Provide the [x, y] coordinate of the cell's center where the given text is located.  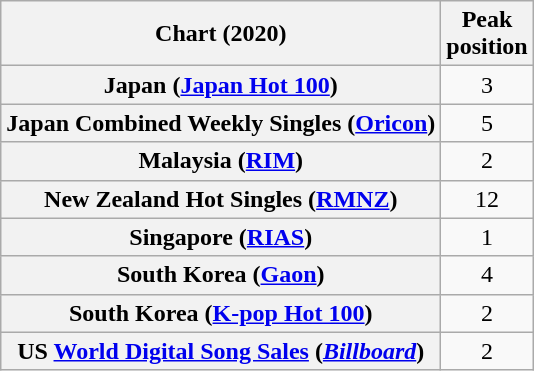
5 [487, 123]
New Zealand Hot Singles (RMNZ) [221, 199]
1 [487, 237]
Peakposition [487, 34]
Chart (2020) [221, 34]
Japan Combined Weekly Singles (Oricon) [221, 123]
Singapore (RIAS) [221, 237]
South Korea (K-pop Hot 100) [221, 313]
3 [487, 85]
Malaysia (RIM) [221, 161]
12 [487, 199]
4 [487, 275]
South Korea (Gaon) [221, 275]
Japan (Japan Hot 100) [221, 85]
US World Digital Song Sales (Billboard) [221, 351]
